Output the (x, y) coordinate of the center of the cell containing the given text.  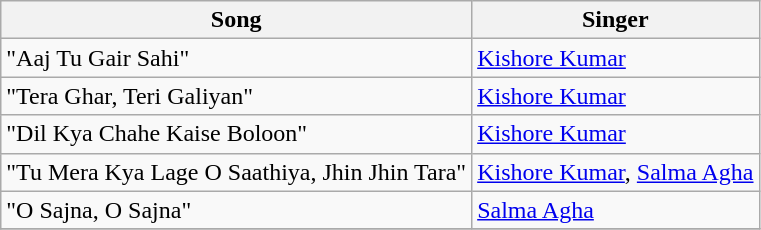
Singer (616, 20)
Kishore Kumar, Salma Agha (616, 172)
"Tu Mera Kya Lage O Saathiya, Jhin Jhin Tara" (236, 172)
"Tera Ghar, Teri Galiyan" (236, 96)
Song (236, 20)
"Aaj Tu Gair Sahi" (236, 58)
Salma Agha (616, 210)
"O Sajna, O Sajna" (236, 210)
"Dil Kya Chahe Kaise Boloon" (236, 134)
